Output the [X, Y] coordinate of the center of the cell containing the given text.  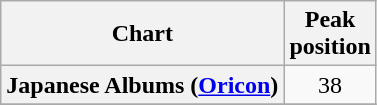
Peakposition [330, 34]
38 [330, 85]
Chart [142, 34]
Japanese Albums (Oricon) [142, 85]
